Scan for the cell matching the given text and deliver its [X, Y] coordinate at center. 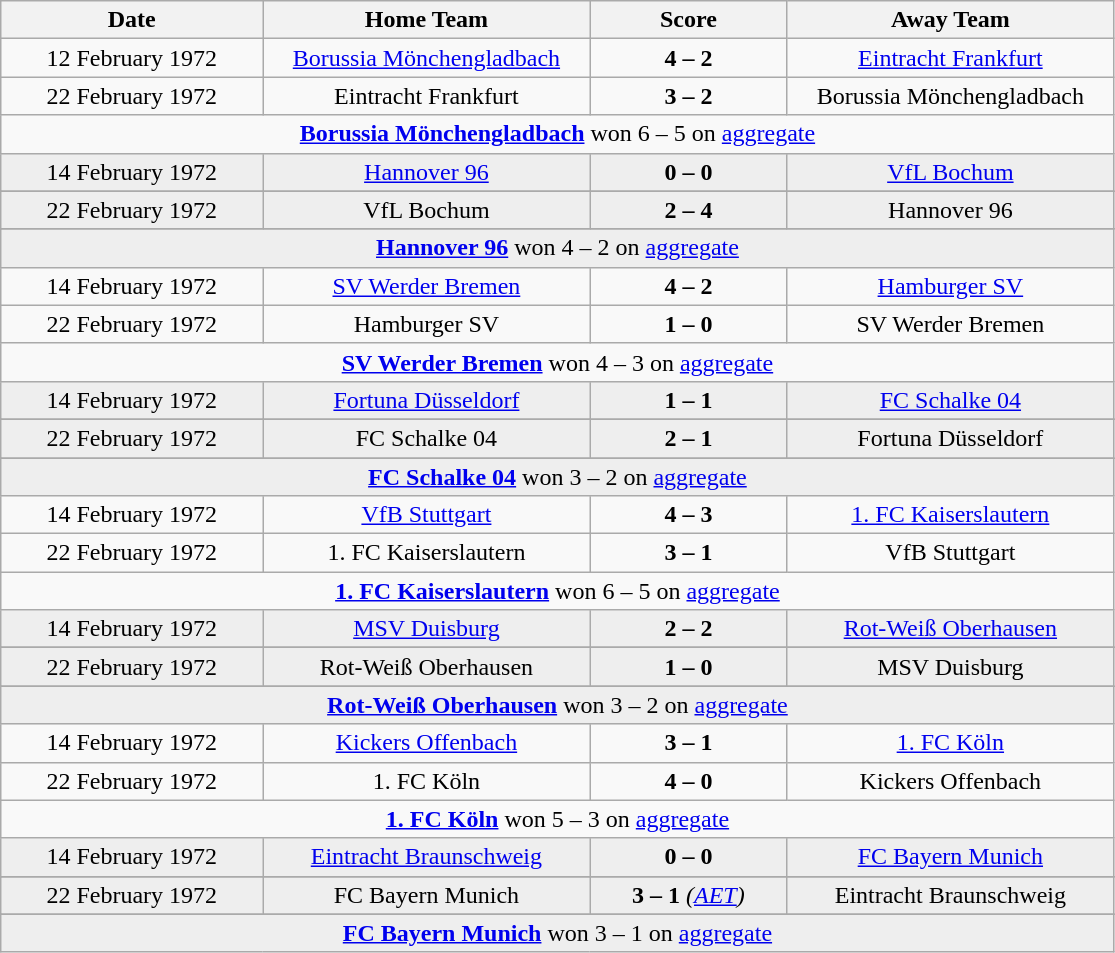
SV Werder Bremen won 4 – 3 on aggregate [558, 362]
3 – 2 [688, 96]
Hannover 96 won 4 – 2 on aggregate [558, 248]
12 February 1972 [132, 58]
Score [688, 20]
4 – 0 [688, 781]
2 – 2 [688, 629]
1. FC Köln won 5 – 3 on aggregate [558, 819]
4 – 3 [688, 515]
FC Bayern Munich won 3 – 1 on aggregate [558, 933]
Date [132, 20]
1. FC Kaiserslautern won 6 – 5 on aggregate [558, 591]
2 – 4 [688, 210]
2 – 1 [688, 438]
Borussia Mönchengladbach won 6 – 5 on aggregate [558, 134]
FC Schalke 04 won 3 – 2 on aggregate [558, 477]
Home Team [426, 20]
3 – 1 (AET) [688, 895]
Away Team [951, 20]
Rot-Weiß Oberhausen won 3 – 2 on aggregate [558, 705]
1 – 1 [688, 400]
